Search for the cell housing the specified text and yield its (x, y) center coordinate. 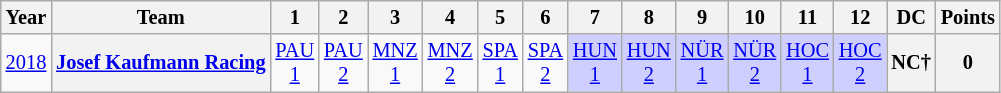
HUN1 (595, 63)
DC (912, 17)
MNZ2 (450, 63)
5 (500, 17)
1 (294, 17)
HOC1 (808, 63)
Year (26, 17)
6 (546, 17)
0 (968, 63)
2018 (26, 63)
3 (396, 17)
10 (754, 17)
12 (860, 17)
PAU1 (294, 63)
NC† (912, 63)
11 (808, 17)
PAU2 (344, 63)
Points (968, 17)
2 (344, 17)
MNZ1 (396, 63)
SPA2 (546, 63)
8 (649, 17)
4 (450, 17)
9 (702, 17)
NÜR1 (702, 63)
NÜR2 (754, 63)
Team (160, 17)
7 (595, 17)
SPA1 (500, 63)
Josef Kaufmann Racing (160, 63)
HUN2 (649, 63)
HOC2 (860, 63)
